Return [X, Y] of the center of cell containing provided text 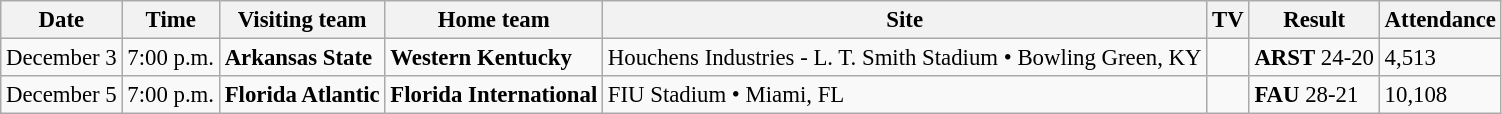
TV [1228, 20]
10,108 [1440, 95]
Time [170, 20]
ARST 24-20 [1314, 58]
Home team [494, 20]
Houchens Industries - L. T. Smith Stadium • Bowling Green, KY [905, 58]
FAU 28-21 [1314, 95]
Western Kentucky [494, 58]
Attendance [1440, 20]
4,513 [1440, 58]
Site [905, 20]
Arkansas State [302, 58]
Florida Atlantic [302, 95]
December 3 [62, 58]
Result [1314, 20]
Date [62, 20]
FIU Stadium • Miami, FL [905, 95]
December 5 [62, 95]
Florida International [494, 95]
Visiting team [302, 20]
